For the text-containing cell, return its midpoint in [x, y] coordinate format. 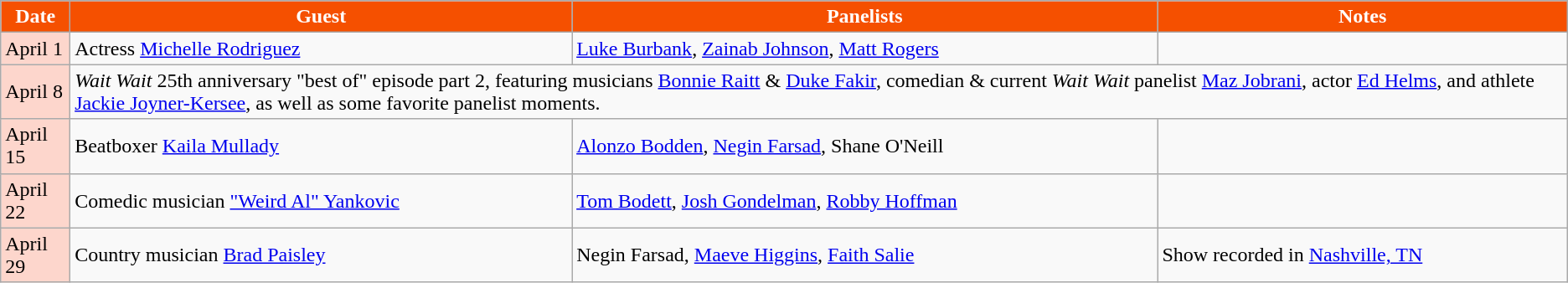
Negin Farsad, Maeve Higgins, Faith Salie [864, 255]
April 8 [35, 92]
Date [35, 17]
April 29 [35, 255]
Actress Michelle Rodriguez [322, 49]
Guest [322, 17]
April 15 [35, 146]
April 22 [35, 201]
Panelists [864, 17]
Alonzo Bodden, Negin Farsad, Shane O'Neill [864, 146]
Show recorded in Nashville, TN [1362, 255]
April 1 [35, 49]
Notes [1362, 17]
Country musician Brad Paisley [322, 255]
Luke Burbank, Zainab Johnson, Matt Rogers [864, 49]
Beatboxer Kaila Mullady [322, 146]
Comedic musician "Weird Al" Yankovic [322, 201]
Tom Bodett, Josh Gondelman, Robby Hoffman [864, 201]
